Provide the [x, y] coordinate of the cell's center where the given text is located.  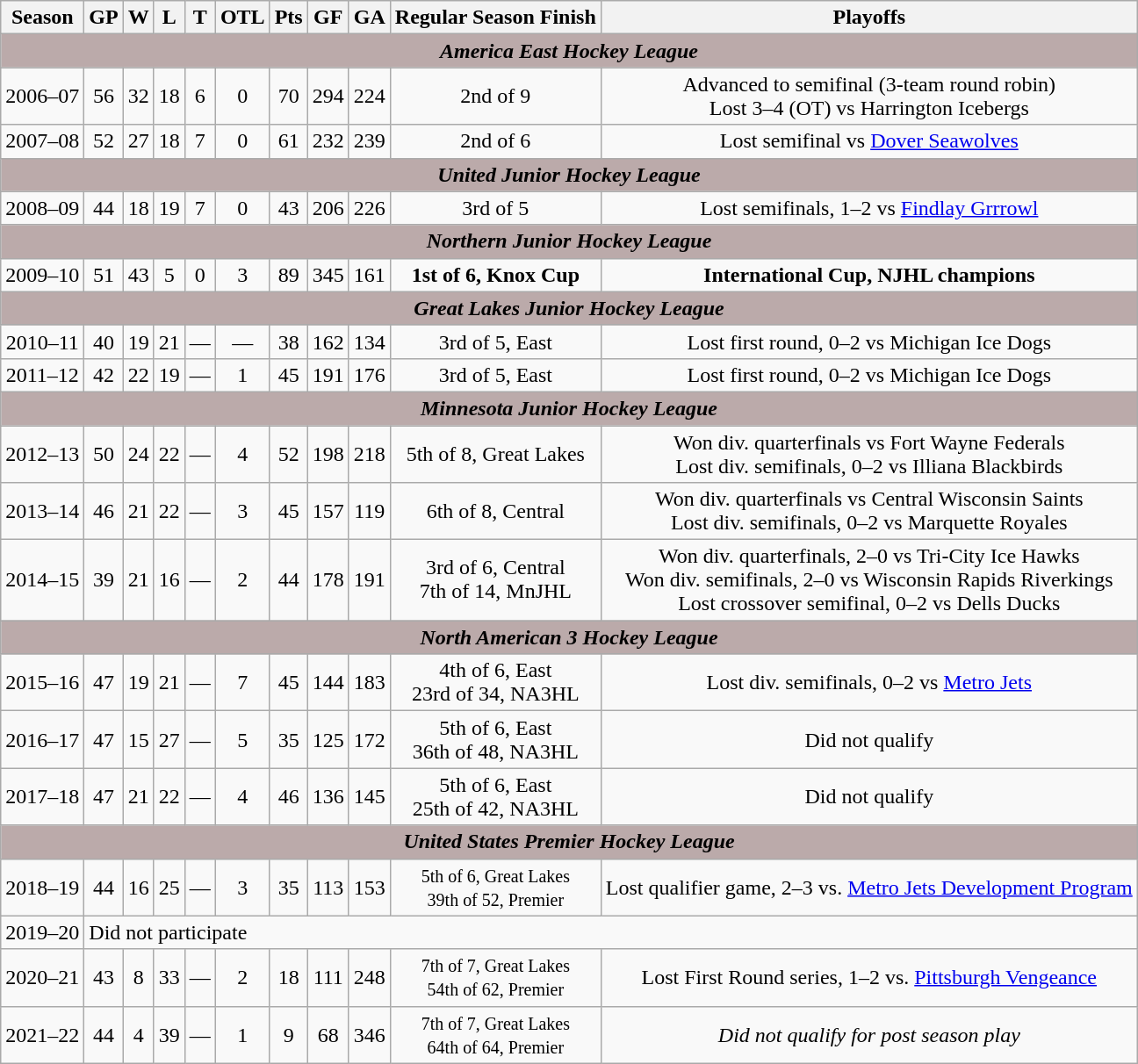
Lost semifinal vs Dover Seawolves [869, 141]
5th of 6, East25th of 42, NA3HL [495, 797]
Won div. quarterfinals vs Central Wisconsin SaintsLost div. semifinals, 0–2 vs Marquette Royales [869, 511]
2018–19 [42, 887]
1st of 6, Knox Cup [495, 275]
134 [369, 341]
198 [328, 453]
40 [104, 341]
5th of 6, East36th of 48, NA3HL [495, 739]
2010–11 [42, 341]
176 [369, 375]
OTL [242, 18]
38 [288, 341]
2nd of 6 [495, 141]
2016–17 [42, 739]
Great Lakes Junior Hockey League [569, 308]
145 [369, 797]
Northern Junior Hockey League [569, 241]
Regular Season Finish [495, 18]
218 [369, 453]
International Cup, NJHL champions [869, 275]
232 [328, 141]
6th of 8, Central [495, 511]
Minnesota Junior Hockey League [569, 408]
Did not participate [611, 932]
United Junior Hockey League [569, 175]
5th of 6, Great Lakes39th of 52, Premier [495, 887]
8 [139, 978]
2009–10 [42, 275]
294 [328, 97]
2019–20 [42, 932]
Lost First Round series, 1–2 vs. Pittsburgh Vengeance [869, 978]
162 [328, 341]
Season [42, 18]
2006–07 [42, 97]
144 [328, 683]
224 [369, 97]
61 [288, 141]
3rd of 6, Central7th of 14, MnJHL [495, 580]
248 [369, 978]
GA [369, 18]
Lost qualifier game, 2–3 vs. Metro Jets Development Program [869, 887]
6 [200, 97]
33 [169, 978]
Playoffs [869, 18]
119 [369, 511]
51 [104, 275]
5th of 8, Great Lakes [495, 453]
70 [288, 97]
24 [139, 453]
15 [139, 739]
United States Premier Hockey League [569, 842]
157 [328, 511]
GP [104, 18]
25 [169, 887]
2017–18 [42, 797]
GF [328, 18]
56 [104, 97]
Won div. quarterfinals, 2–0 vs Tri-City Ice HawksWon div. semifinals, 2–0 vs Wisconsin Rapids RiverkingsLost crossover semifinal, 0–2 vs Dells Ducks [869, 580]
50 [104, 453]
Did not qualify for post season play [869, 1034]
W [139, 18]
L [169, 18]
206 [328, 208]
2021–22 [42, 1034]
2014–15 [42, 580]
2nd of 9 [495, 97]
2011–12 [42, 375]
178 [328, 580]
3rd of 5 [495, 208]
136 [328, 797]
345 [328, 275]
2012–13 [42, 453]
89 [288, 275]
9 [288, 1034]
172 [369, 739]
7th of 7, Great Lakes54th of 62, Premier [495, 978]
125 [328, 739]
Lost div. semifinals, 0–2 vs Metro Jets [869, 683]
42 [104, 375]
183 [369, 683]
239 [369, 141]
111 [328, 978]
2013–14 [42, 511]
North American 3 Hockey League [569, 637]
Advanced to semifinal (3-team round robin)Lost 3–4 (OT) vs Harrington Icebergs [869, 97]
7th of 7, Great Lakes64th of 64, Premier [495, 1034]
Pts [288, 18]
161 [369, 275]
2008–09 [42, 208]
Won div. quarterfinals vs Fort Wayne FederalsLost div. semifinals, 0–2 vs Illiana Blackbirds [869, 453]
113 [328, 887]
4th of 6, East23rd of 34, NA3HL [495, 683]
2015–16 [42, 683]
153 [369, 887]
2007–08 [42, 141]
346 [369, 1034]
68 [328, 1034]
T [200, 18]
32 [139, 97]
Lost semifinals, 1–2 vs Findlay Grrrowl [869, 208]
America East Hockey League [569, 51]
226 [369, 208]
2020–21 [42, 978]
